Return [x, y] of the center of cell containing provided text 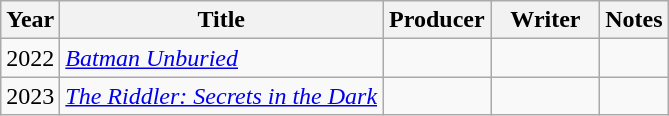
Writer [546, 20]
Title [222, 20]
Producer [438, 20]
Year [30, 20]
2023 [30, 96]
Batman Unburied [222, 58]
The Riddler: Secrets in the Dark [222, 96]
2022 [30, 58]
Notes [634, 20]
